Extract the (X, Y) coordinate from the center of the cell holding the provided text.  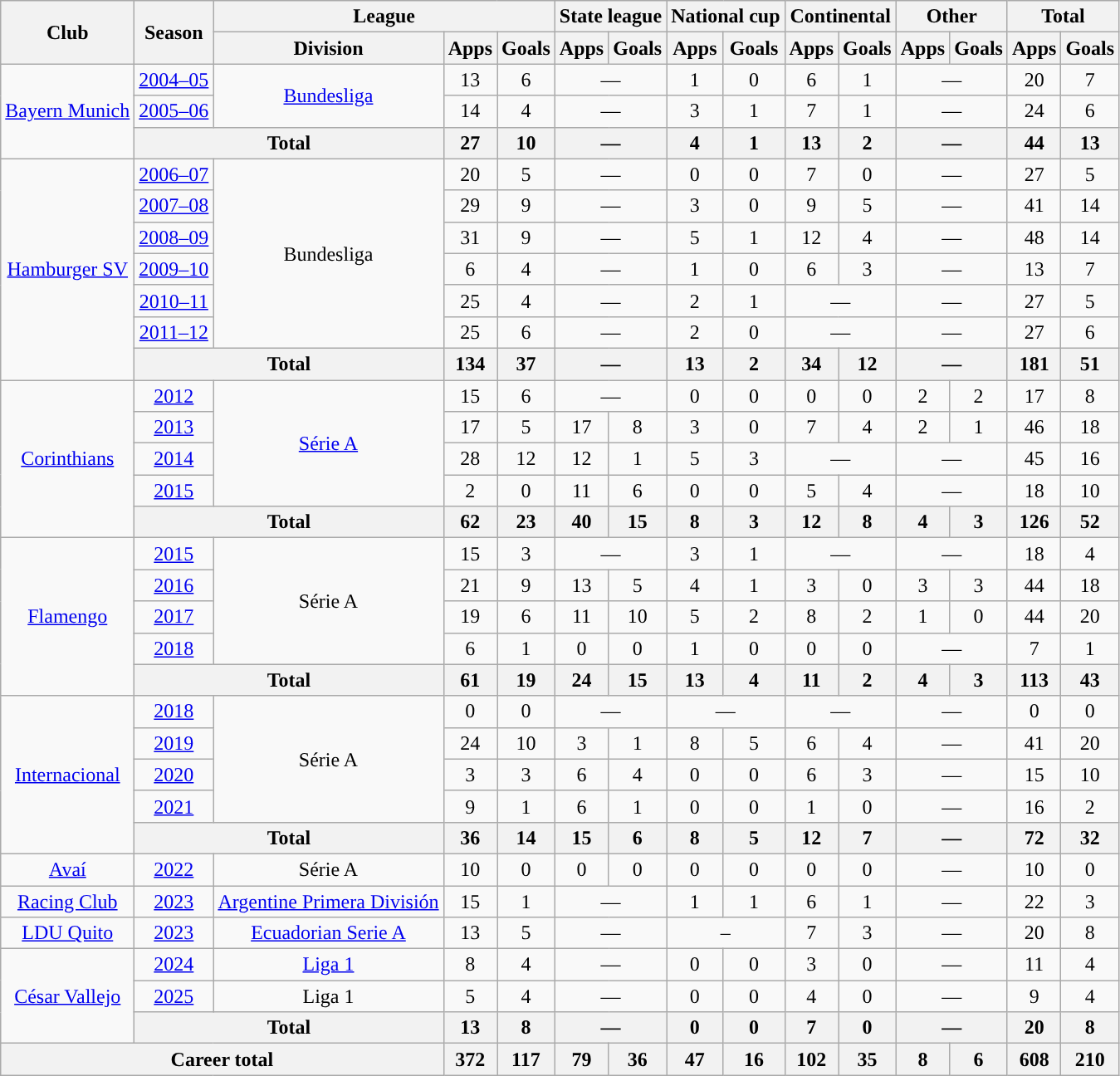
Bayern Munich (68, 111)
372 (470, 1059)
Career total (223, 1059)
Continental (840, 17)
Season (174, 32)
102 (811, 1059)
Racing Club (68, 901)
61 (470, 680)
31 (470, 237)
23 (526, 522)
29 (470, 206)
2010–11 (174, 301)
72 (1034, 838)
34 (811, 364)
Hamburger SV (68, 269)
State league (610, 17)
Argentine Primera División (329, 901)
2021 (174, 806)
79 (581, 1059)
47 (695, 1059)
51 (1090, 364)
2012 (174, 396)
28 (470, 459)
– (726, 933)
Avaí (68, 869)
Ecuadorian Serie A (329, 933)
117 (526, 1059)
46 (1034, 428)
2004–05 (174, 80)
48 (1034, 237)
43 (1090, 680)
2014 (174, 459)
Flamengo (68, 617)
2024 (174, 965)
Internacional (68, 775)
2020 (174, 775)
126 (1034, 522)
35 (868, 1059)
League (384, 17)
Division (329, 48)
181 (1034, 364)
2011–12 (174, 332)
21 (470, 585)
210 (1090, 1059)
2005–06 (174, 111)
César Vallejo (68, 996)
National cup (726, 17)
Other (951, 17)
2013 (174, 428)
22 (1034, 901)
37 (526, 364)
Club (68, 32)
LDU Quito (68, 933)
113 (1034, 680)
32 (1090, 838)
62 (470, 522)
45 (1034, 459)
2007–08 (174, 206)
608 (1034, 1059)
Corinthians (68, 459)
2017 (174, 617)
2008–09 (174, 237)
2022 (174, 869)
2016 (174, 585)
134 (470, 364)
2019 (174, 743)
2009–10 (174, 269)
2025 (174, 996)
2006–07 (174, 174)
52 (1090, 522)
40 (581, 522)
